Pinpoint the cell where the given text exists, returning its [X, Y] midpoint coordinate. 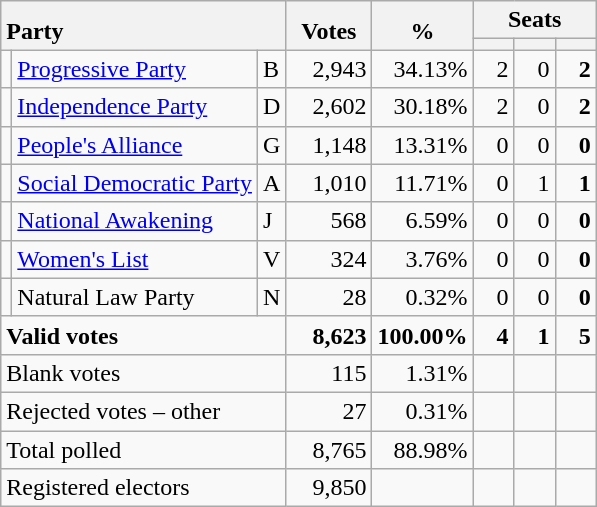
Natural Law Party [135, 297]
Social Democratic Party [135, 183]
1,010 [329, 183]
8,623 [329, 335]
N [271, 297]
V [271, 259]
Total polled [144, 449]
National Awakening [135, 221]
13.31% [422, 145]
11.71% [422, 183]
Progressive Party [135, 69]
Blank votes [144, 373]
B [271, 69]
3.76% [422, 259]
0.32% [422, 297]
4 [494, 335]
J [271, 221]
1.31% [422, 373]
34.13% [422, 69]
Women's List [135, 259]
2,602 [329, 107]
2,943 [329, 69]
5 [576, 335]
0.31% [422, 411]
27 [329, 411]
D [271, 107]
Independence Party [135, 107]
8,765 [329, 449]
9,850 [329, 488]
Valid votes [144, 335]
28 [329, 297]
115 [329, 373]
88.98% [422, 449]
A [271, 183]
% [422, 26]
G [271, 145]
30.18% [422, 107]
324 [329, 259]
100.00% [422, 335]
1,148 [329, 145]
Registered electors [144, 488]
Rejected votes – other [144, 411]
568 [329, 221]
Seats [534, 20]
Party [144, 26]
Votes [329, 26]
People's Alliance [135, 145]
6.59% [422, 221]
